Find where the given text appears and provide that cell's center as [X, Y] coordinate. 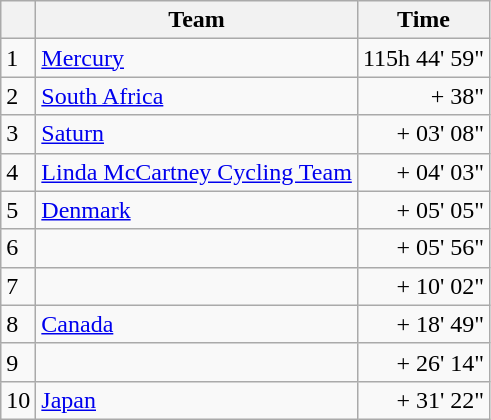
1 [18, 58]
10 [18, 400]
4 [18, 172]
+ 38" [423, 96]
Team [197, 20]
South Africa [197, 96]
+ 31' 22" [423, 400]
+ 04' 03" [423, 172]
+ 26' 14" [423, 362]
Canada [197, 324]
+ 05' 05" [423, 210]
+ 05' 56" [423, 248]
Linda McCartney Cycling Team [197, 172]
+ 03' 08" [423, 134]
+ 18' 49" [423, 324]
Saturn [197, 134]
3 [18, 134]
115h 44' 59" [423, 58]
+ 10' 02" [423, 286]
Time [423, 20]
6 [18, 248]
Denmark [197, 210]
Japan [197, 400]
Mercury [197, 58]
5 [18, 210]
7 [18, 286]
2 [18, 96]
9 [18, 362]
8 [18, 324]
